Extract the (x, y) coordinate from the center of the cell holding the provided text.  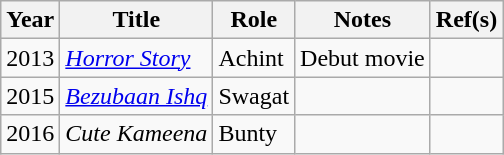
Bunty (254, 134)
2013 (30, 58)
Debut movie (363, 58)
Horror Story (136, 58)
Cute Kameena (136, 134)
Notes (363, 20)
Ref(s) (466, 20)
2016 (30, 134)
Role (254, 20)
Bezubaan Ishq (136, 96)
Title (136, 20)
Achint (254, 58)
2015 (30, 96)
Swagat (254, 96)
Year (30, 20)
